Return the (x, y) coordinate for the center point of the cell that contains the specified text.  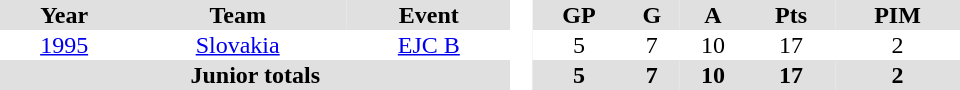
A (713, 15)
Pts (791, 15)
1995 (64, 45)
G (652, 15)
PIM (898, 15)
Team (238, 15)
Year (64, 15)
EJC B (429, 45)
Junior totals (256, 75)
Event (429, 15)
Slovakia (238, 45)
GP (578, 15)
